Find where the given text appears and provide that cell's center as [X, Y] coordinate. 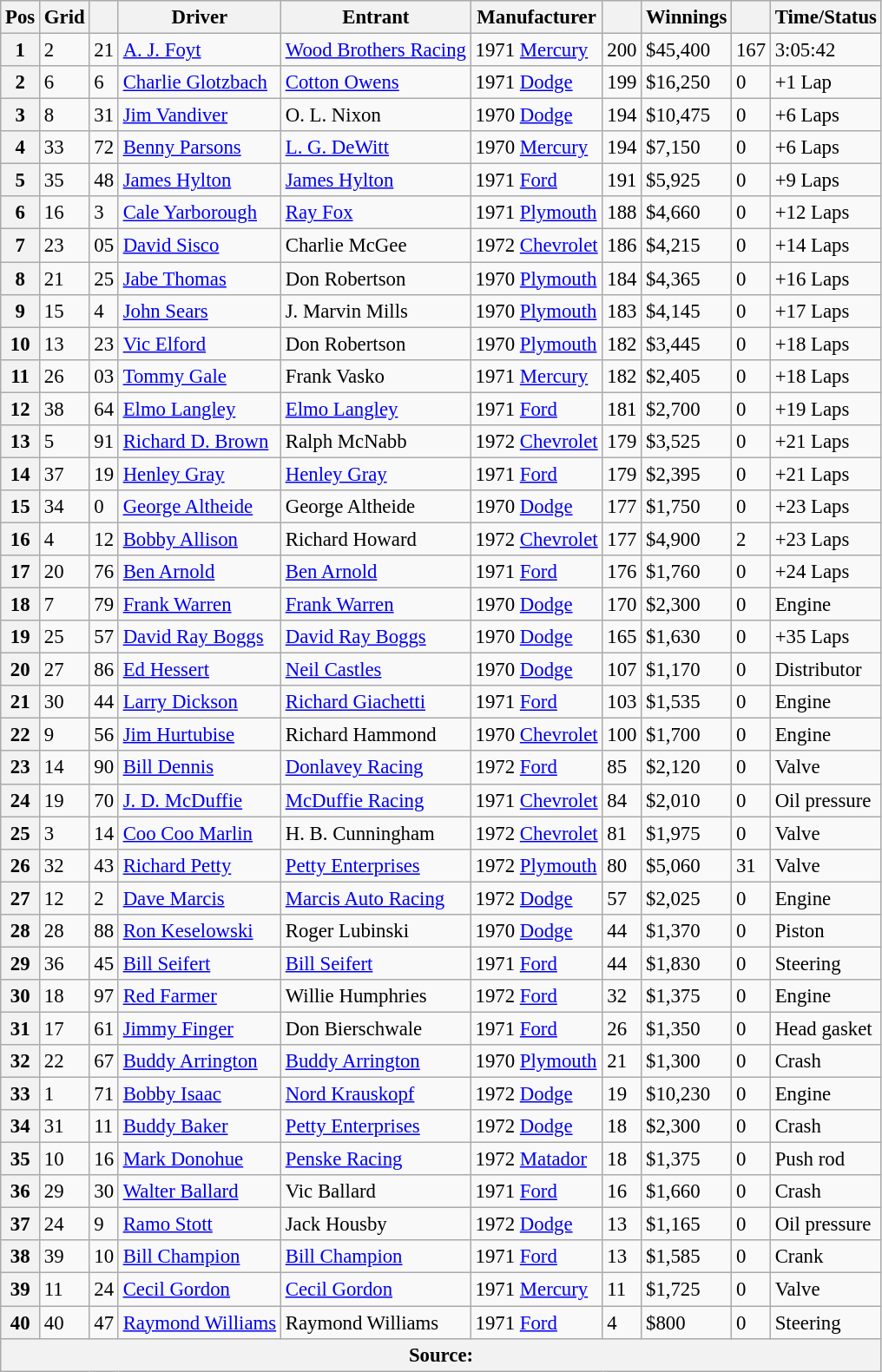
71 [104, 1094]
88 [104, 931]
Cale Yarborough [200, 213]
184 [622, 279]
+17 Laps [826, 311]
Richard Petty [200, 865]
$4,215 [687, 246]
Push rod [826, 1159]
05 [104, 246]
+14 Laps [826, 246]
Manufacturer [536, 17]
$1,725 [687, 1290]
$1,630 [687, 637]
188 [622, 213]
181 [622, 409]
+24 Laps [826, 572]
Vic Ballard [375, 1191]
90 [104, 768]
$10,230 [687, 1094]
1972 Matador [536, 1159]
Ron Keselowski [200, 931]
97 [104, 996]
$1,760 [687, 572]
$2,700 [687, 409]
$1,830 [687, 963]
81 [622, 833]
Don Bierschwale [375, 1028]
$1,535 [687, 702]
Neil Castles [375, 670]
$1,700 [687, 735]
91 [104, 442]
Jabe Thomas [200, 279]
$3,445 [687, 344]
47 [104, 1323]
$4,660 [687, 213]
+16 Laps [826, 279]
Richard Giachetti [375, 702]
Entrant [375, 17]
Coo Coo Marlin [200, 833]
$10,475 [687, 115]
$16,250 [687, 82]
McDuffie Racing [375, 800]
$1,660 [687, 1191]
Wood Brothers Racing [375, 50]
170 [622, 605]
$4,365 [687, 279]
Head gasket [826, 1028]
Pos [21, 17]
Dave Marcis [200, 898]
61 [104, 1028]
167 [752, 50]
86 [104, 670]
Piston [826, 931]
Jack Housby [375, 1224]
$2,010 [687, 800]
Richard Howard [375, 539]
165 [622, 637]
Richard D. Brown [200, 442]
A. J. Foyt [200, 50]
Winnings [687, 17]
Benny Parsons [200, 148]
200 [622, 50]
183 [622, 311]
3:05:42 [826, 50]
Cotton Owens [375, 82]
$1,165 [687, 1224]
$2,405 [687, 376]
176 [622, 572]
Bill Dennis [200, 768]
1970 Mercury [536, 148]
103 [622, 702]
76 [104, 572]
Grid [64, 17]
1970 Chevrolet [536, 735]
Walter Ballard [200, 1191]
84 [622, 800]
199 [622, 82]
$5,060 [687, 865]
70 [104, 800]
$2,120 [687, 768]
$1,370 [687, 931]
$45,400 [687, 50]
Charlie McGee [375, 246]
Ed Hessert [200, 670]
Roger Lubinski [375, 931]
Red Farmer [200, 996]
+19 Laps [826, 409]
Bobby Allison [200, 539]
191 [622, 181]
$4,900 [687, 539]
$2,025 [687, 898]
Jim Vandiver [200, 115]
H. B. Cunningham [375, 833]
Nord Krauskopf [375, 1094]
Tommy Gale [200, 376]
Buddy Baker [200, 1126]
03 [104, 376]
J. D. McDuffie [200, 800]
186 [622, 246]
Jim Hurtubise [200, 735]
43 [104, 865]
Source: [441, 1355]
$1,585 [687, 1257]
$7,150 [687, 148]
$1,350 [687, 1028]
$1,170 [687, 670]
45 [104, 963]
$1,975 [687, 833]
Donlavey Racing [375, 768]
Richard Hammond [375, 735]
1971 Dodge [536, 82]
$4,145 [687, 311]
Bobby Isaac [200, 1094]
1971 Plymouth [536, 213]
Driver [200, 17]
$5,925 [687, 181]
+9 Laps [826, 181]
Ray Fox [375, 213]
$1,750 [687, 507]
Time/Status [826, 17]
+35 Laps [826, 637]
$1,300 [687, 1061]
100 [622, 735]
+12 Laps [826, 213]
L. G. DeWitt [375, 148]
David Sisco [200, 246]
+1 Lap [826, 82]
Marcis Auto Racing [375, 898]
Ramo Stott [200, 1224]
79 [104, 605]
Ralph McNabb [375, 442]
O. L. Nixon [375, 115]
56 [104, 735]
Larry Dickson [200, 702]
Distributor [826, 670]
Mark Donohue [200, 1159]
$3,525 [687, 442]
107 [622, 670]
Charlie Glotzbach [200, 82]
$2,395 [687, 474]
1972 Plymouth [536, 865]
64 [104, 409]
Crank [826, 1257]
Willie Humphries [375, 996]
J. Marvin Mills [375, 311]
72 [104, 148]
80 [622, 865]
John Sears [200, 311]
67 [104, 1061]
Frank Vasko [375, 376]
1971 Chevrolet [536, 800]
48 [104, 181]
Penske Racing [375, 1159]
85 [622, 768]
Vic Elford [200, 344]
$800 [687, 1323]
Jimmy Finger [200, 1028]
